For the text-containing cell, return its midpoint in (X, Y) coordinate format. 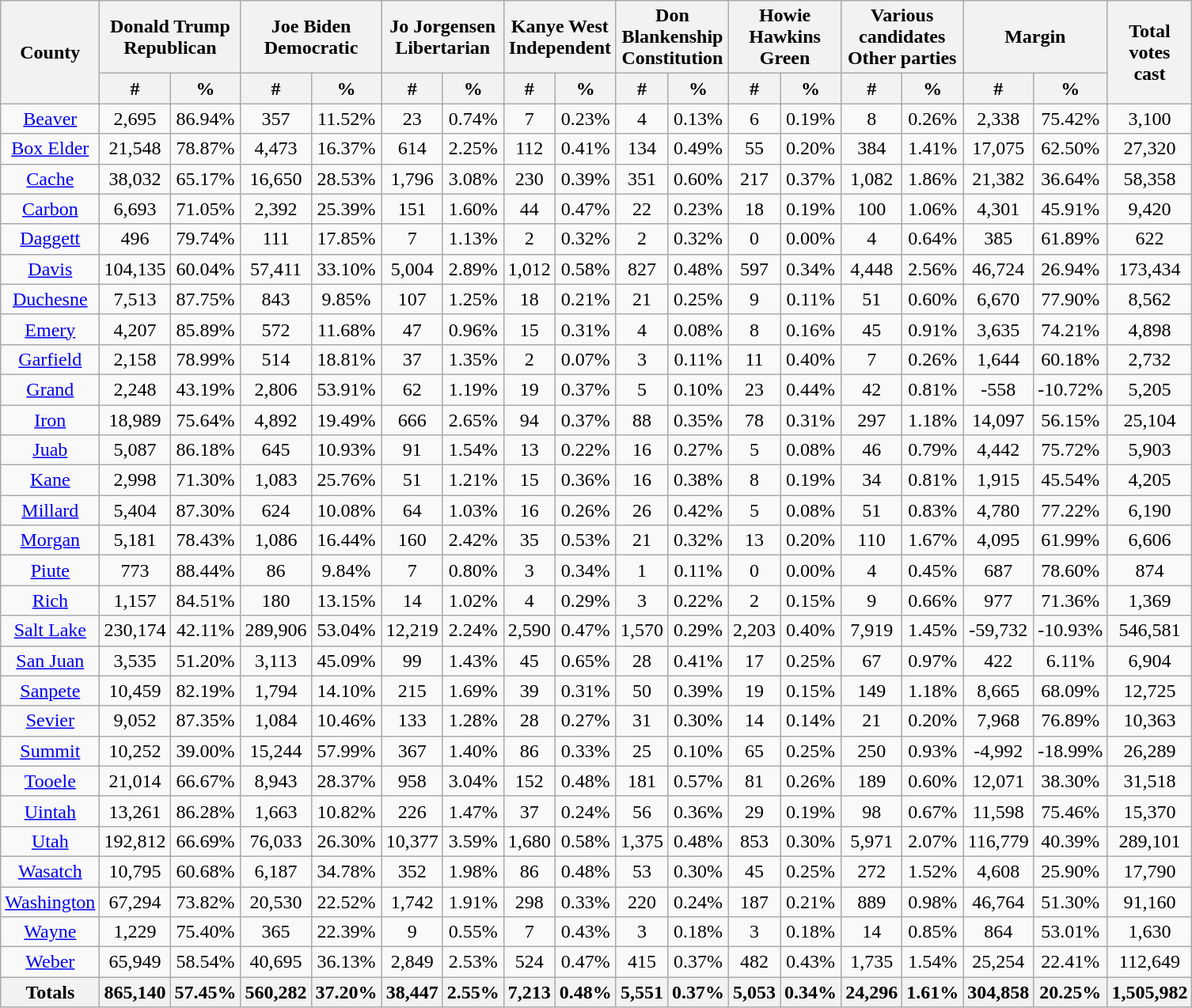
173,434 (1149, 269)
46 (872, 450)
15,244 (275, 751)
14,097 (999, 420)
25.39% (347, 209)
91 (412, 450)
4,473 (275, 149)
4,205 (1149, 480)
1.43% (473, 661)
18,989 (135, 420)
16,650 (275, 179)
28.53% (347, 179)
57,411 (275, 269)
2.56% (932, 269)
25,254 (999, 962)
773 (135, 570)
Summit (51, 751)
6,693 (135, 209)
27,320 (1149, 149)
62.50% (1070, 149)
11 (755, 359)
17 (755, 661)
0.55% (473, 932)
160 (412, 540)
Grand (51, 389)
84.51% (206, 601)
-10.93% (1070, 631)
53 (641, 871)
66.69% (206, 841)
0.74% (473, 119)
2,695 (135, 119)
230,174 (135, 631)
78.43% (206, 540)
0.64% (932, 239)
56.15% (1070, 420)
1.47% (473, 811)
78.87% (206, 149)
26.30% (347, 841)
38,032 (135, 179)
Millard (51, 510)
94 (529, 420)
622 (1149, 239)
56 (641, 811)
151 (412, 209)
20.25% (1070, 992)
39.00% (206, 751)
180 (275, 601)
352 (412, 871)
1,082 (872, 179)
8,665 (999, 691)
67 (872, 661)
10,252 (135, 751)
58,358 (1149, 179)
77.22% (1070, 510)
Kanye WestIndependent (560, 37)
Uintah (51, 811)
1,083 (275, 480)
187 (755, 901)
42.11% (206, 631)
20,530 (275, 901)
13.15% (347, 601)
5,053 (755, 992)
3.59% (473, 841)
1,157 (135, 601)
298 (529, 901)
2.42% (473, 540)
36.64% (1070, 179)
43.19% (206, 389)
958 (412, 781)
33.10% (347, 269)
1.60% (473, 209)
0.66% (932, 601)
10.46% (347, 721)
82.19% (206, 691)
1,796 (412, 179)
34.78% (347, 871)
51.20% (206, 661)
546,581 (1149, 631)
68.09% (1070, 691)
Wayne (51, 932)
21,014 (135, 781)
87.75% (206, 299)
26,289 (1149, 751)
0.93% (932, 751)
Piute (51, 570)
2.25% (473, 149)
1.86% (932, 179)
422 (999, 661)
79.74% (206, 239)
133 (412, 721)
71.36% (1070, 601)
71.05% (206, 209)
1.41% (932, 149)
50 (641, 691)
Washington (51, 901)
1.19% (473, 389)
4,448 (872, 269)
853 (755, 841)
1.45% (932, 631)
5,903 (1149, 450)
6,606 (1149, 540)
2,590 (529, 631)
1,570 (641, 631)
Daggett (51, 239)
10,795 (135, 871)
County (51, 52)
2,158 (135, 359)
0.14% (810, 721)
874 (1149, 570)
57.99% (347, 751)
189 (872, 781)
53.01% (1070, 932)
3,635 (999, 329)
46,764 (999, 901)
Beaver (51, 119)
4,095 (999, 540)
58.54% (206, 962)
0.07% (586, 359)
67,294 (135, 901)
-18.99% (1070, 751)
9,420 (1149, 209)
1.28% (473, 721)
1.35% (473, 359)
6 (755, 119)
304,858 (999, 992)
597 (755, 269)
1.25% (473, 299)
47 (412, 329)
865,140 (135, 992)
4,608 (999, 871)
5,205 (1149, 389)
1,915 (999, 480)
San Juan (51, 661)
0.57% (698, 781)
Iron (51, 420)
0.65% (586, 661)
22.52% (347, 901)
7,968 (999, 721)
Carbon (51, 209)
87.35% (206, 721)
289,101 (1149, 841)
1,663 (275, 811)
107 (412, 299)
1.98% (473, 871)
2.89% (473, 269)
827 (641, 269)
864 (999, 932)
39 (529, 691)
482 (755, 962)
31,518 (1149, 781)
6,187 (275, 871)
1.69% (473, 691)
10.82% (347, 811)
44 (529, 209)
1.52% (932, 871)
29 (755, 811)
81 (755, 781)
496 (135, 239)
Howie HawkinsGreen (785, 37)
1.61% (932, 992)
98 (872, 811)
152 (529, 781)
5,971 (872, 841)
17,075 (999, 149)
514 (275, 359)
71.30% (206, 480)
4,207 (135, 329)
60.68% (206, 871)
51.30% (1070, 901)
24,296 (872, 992)
220 (641, 901)
65.17% (206, 179)
88.44% (206, 570)
1,012 (529, 269)
62 (412, 389)
215 (412, 691)
217 (755, 179)
31 (641, 721)
7,213 (529, 992)
2,203 (755, 631)
60.04% (206, 269)
78.99% (206, 359)
666 (412, 420)
110 (872, 540)
0.49% (698, 149)
Total votes cast (1149, 52)
18.81% (347, 359)
34 (872, 480)
6,190 (1149, 510)
2,998 (135, 480)
19.49% (347, 420)
104,135 (135, 269)
73.82% (206, 901)
6.11% (1070, 661)
11.68% (347, 329)
21,548 (135, 149)
Joe BidenDemocratic (311, 37)
45.91% (1070, 209)
15,370 (1149, 811)
53.04% (347, 631)
977 (999, 601)
1.40% (473, 751)
3.08% (473, 179)
45.09% (347, 661)
11.52% (347, 119)
-59,732 (999, 631)
55 (755, 149)
78 (755, 420)
4,898 (1149, 329)
5,181 (135, 540)
22.39% (347, 932)
Donald TrumpRepublican (170, 37)
12,219 (412, 631)
9.85% (347, 299)
2,849 (412, 962)
9,052 (135, 721)
75.72% (1070, 450)
16.37% (347, 149)
35 (529, 540)
87.30% (206, 510)
1.13% (473, 239)
0.35% (698, 420)
1,680 (529, 841)
1,644 (999, 359)
8,943 (275, 781)
0.79% (932, 450)
226 (412, 811)
99 (412, 661)
0.44% (810, 389)
2,338 (999, 119)
Duchesne (51, 299)
75.42% (1070, 119)
384 (872, 149)
1.03% (473, 510)
Salt Lake (51, 631)
0.98% (932, 901)
351 (641, 179)
75.40% (206, 932)
1,375 (641, 841)
Cache (51, 179)
687 (999, 570)
Margin (1035, 37)
297 (872, 420)
4,780 (999, 510)
40.39% (1070, 841)
42 (872, 389)
614 (412, 149)
0.85% (932, 932)
86.28% (206, 811)
6,904 (1149, 661)
1.91% (473, 901)
Juab (51, 450)
91,160 (1149, 901)
645 (275, 450)
116,779 (999, 841)
134 (641, 149)
Various candidatesOther parties (902, 37)
10.08% (347, 510)
11,598 (999, 811)
75.64% (206, 420)
2.65% (473, 420)
230 (529, 179)
57.45% (206, 992)
365 (275, 932)
560,282 (275, 992)
Rich (51, 601)
25.76% (347, 480)
2.07% (932, 841)
22 (641, 209)
14.10% (347, 691)
12,725 (1149, 691)
Box Elder (51, 149)
Don BlankenshipConstitution (672, 37)
Davis (51, 269)
843 (275, 299)
1,742 (412, 901)
2.24% (473, 631)
1.21% (473, 480)
1,229 (135, 932)
0.13% (698, 119)
1.02% (473, 601)
Morgan (51, 540)
1,794 (275, 691)
2,732 (1149, 359)
10.93% (347, 450)
78.60% (1070, 570)
0.38% (698, 480)
889 (872, 901)
5,004 (412, 269)
65,949 (135, 962)
77.90% (1070, 299)
3.04% (473, 781)
64 (412, 510)
0.53% (586, 540)
66.67% (206, 781)
17,790 (1149, 871)
53.91% (347, 389)
111 (275, 239)
357 (275, 119)
Sevier (51, 721)
4,301 (999, 209)
Totals (51, 992)
-558 (999, 389)
26.94% (1070, 269)
10,377 (412, 841)
4,442 (999, 450)
3,535 (135, 661)
181 (641, 781)
0.42% (698, 510)
0.45% (932, 570)
1,505,982 (1149, 992)
5,404 (135, 510)
25,104 (1149, 420)
7,919 (872, 631)
65 (755, 751)
13,261 (135, 811)
40,695 (275, 962)
Utah (51, 841)
26 (641, 510)
572 (275, 329)
16.44% (347, 540)
624 (275, 510)
2.55% (473, 992)
9.84% (347, 570)
Sanpete (51, 691)
1,630 (1149, 932)
22.41% (1070, 962)
0.91% (932, 329)
5,087 (135, 450)
6,670 (999, 299)
250 (872, 751)
0.16% (810, 329)
3,100 (1149, 119)
415 (641, 962)
0.97% (932, 661)
289,906 (275, 631)
38.30% (1070, 781)
25 (641, 751)
3,113 (275, 661)
5,551 (641, 992)
Tooele (51, 781)
1,735 (872, 962)
38,447 (412, 992)
28.37% (347, 781)
86.94% (206, 119)
10,459 (135, 691)
367 (412, 751)
46,724 (999, 269)
36.13% (347, 962)
0.96% (473, 329)
12,071 (999, 781)
85.89% (206, 329)
21,382 (999, 179)
100 (872, 209)
45.54% (1070, 480)
Emery (51, 329)
1.06% (932, 209)
75.46% (1070, 811)
4,892 (275, 420)
-4,992 (999, 751)
2.53% (473, 962)
76,033 (275, 841)
2,392 (275, 209)
17.85% (347, 239)
Jo JorgensenLibertarian (442, 37)
524 (529, 962)
1 (641, 570)
112,649 (1149, 962)
7,513 (135, 299)
Wasatch (51, 871)
88 (641, 420)
192,812 (135, 841)
1,086 (275, 540)
37.20% (347, 992)
76.89% (1070, 721)
Weber (51, 962)
0.83% (932, 510)
0.67% (932, 811)
-10.72% (1070, 389)
74.21% (1070, 329)
385 (999, 239)
25.90% (1070, 871)
272 (872, 871)
2,806 (275, 389)
149 (872, 691)
1.67% (932, 540)
112 (529, 149)
60.18% (1070, 359)
0.80% (473, 570)
1,369 (1149, 601)
8,562 (1149, 299)
61.89% (1070, 239)
Kane (51, 480)
86.18% (206, 450)
1,084 (275, 721)
2,248 (135, 389)
Garfield (51, 359)
10,363 (1149, 721)
61.99% (1070, 540)
